Output the [x, y] coordinate of the center of the cell containing the given text.  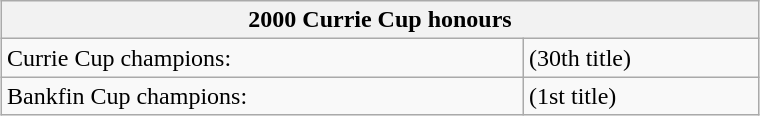
2000 Currie Cup honours [380, 20]
(1st title) [640, 96]
Currie Cup champions: [263, 58]
Bankfin Cup champions: [263, 96]
(30th title) [640, 58]
